Return the [X, Y] coordinate for the center point of the cell that contains the specified text.  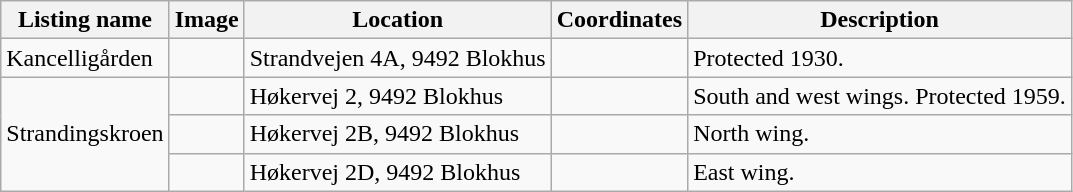
Kancelligården [85, 58]
Protected 1930. [880, 58]
Høkervej 2, 9492 Blokhus [398, 96]
Coordinates [619, 20]
North wing. [880, 134]
Listing name [85, 20]
Strandvejen 4A, 9492 Blokhus [398, 58]
Strandingskroen [85, 134]
East wing. [880, 172]
Image [206, 20]
Høkervej 2D, 9492 Blokhus [398, 172]
Location [398, 20]
South and west wings. Protected 1959. [880, 96]
Høkervej 2B, 9492 Blokhus [398, 134]
Description [880, 20]
